Identify which cell holds the provided text, then report its (x, y) central coordinate. 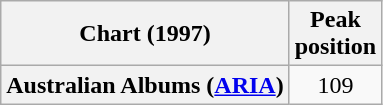
Chart (1997) (145, 34)
Australian Albums (ARIA) (145, 85)
Peakposition (335, 34)
109 (335, 85)
